For the text-containing cell, return its midpoint in (X, Y) coordinate format. 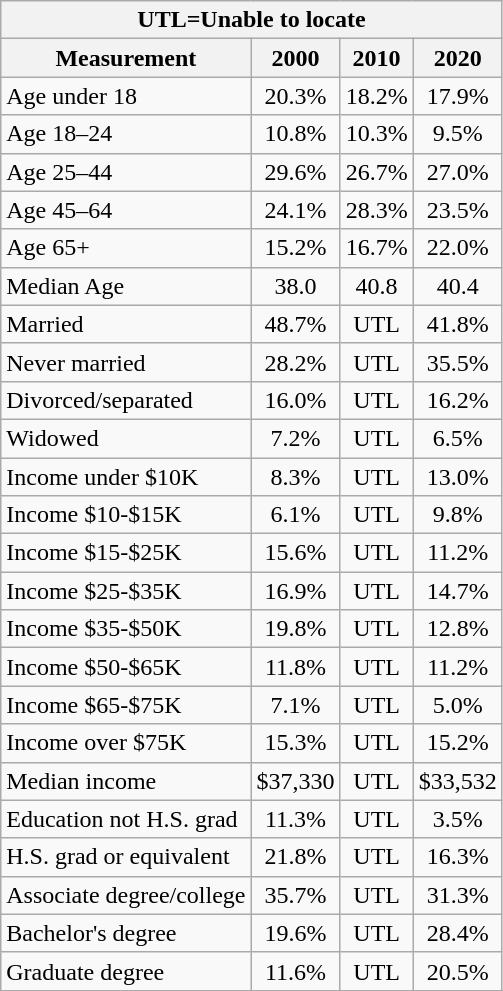
6.1% (296, 515)
Income $10-$15K (126, 515)
Widowed (126, 438)
40.8 (376, 286)
38.0 (296, 286)
16.7% (376, 248)
11.3% (296, 819)
$37,330 (296, 781)
Income $35-$50K (126, 629)
11.8% (296, 667)
2010 (376, 58)
23.5% (458, 210)
Income over $75K (126, 743)
2000 (296, 58)
Education not H.S. grad (126, 819)
48.7% (296, 324)
10.3% (376, 134)
16.2% (458, 400)
9.5% (458, 134)
31.3% (458, 895)
35.7% (296, 895)
11.6% (296, 971)
13.0% (458, 477)
20.3% (296, 96)
Married (126, 324)
16.9% (296, 591)
35.5% (458, 362)
24.1% (296, 210)
10.8% (296, 134)
9.8% (458, 515)
28.4% (458, 933)
19.6% (296, 933)
5.0% (458, 705)
21.8% (296, 857)
16.3% (458, 857)
Age 65+ (126, 248)
Income $50-$65K (126, 667)
Bachelor's degree (126, 933)
Income $65-$75K (126, 705)
15.6% (296, 553)
17.9% (458, 96)
Measurement (126, 58)
12.8% (458, 629)
Graduate degree (126, 971)
Divorced/separated (126, 400)
20.5% (458, 971)
7.2% (296, 438)
15.3% (296, 743)
8.3% (296, 477)
2020 (458, 58)
Median income (126, 781)
Age 45–64 (126, 210)
26.7% (376, 172)
22.0% (458, 248)
Age 18–24 (126, 134)
27.0% (458, 172)
Median Age (126, 286)
Never married (126, 362)
7.1% (296, 705)
6.5% (458, 438)
14.7% (458, 591)
16.0% (296, 400)
28.3% (376, 210)
Income under $10K (126, 477)
3.5% (458, 819)
18.2% (376, 96)
19.8% (296, 629)
28.2% (296, 362)
29.6% (296, 172)
$33,532 (458, 781)
Age under 18 (126, 96)
Income $15-$25K (126, 553)
Associate degree/college (126, 895)
40.4 (458, 286)
Income $25-$35K (126, 591)
UTL=Unable to locate (252, 20)
H.S. grad or equivalent (126, 857)
41.8% (458, 324)
Age 25–44 (126, 172)
